Search for the cell housing the specified text and yield its [x, y] center coordinate. 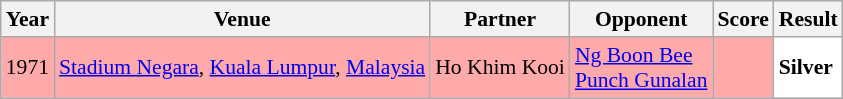
Ng Boon Bee Punch Gunalan [642, 68]
Partner [500, 19]
Opponent [642, 19]
Stadium Negara, Kuala Lumpur, Malaysia [242, 68]
1971 [28, 68]
Venue [242, 19]
Result [808, 19]
Score [742, 19]
Year [28, 19]
Ho Khim Kooi [500, 68]
Silver [808, 68]
